Extract the [x, y] coordinate from the center of the cell holding the provided text.  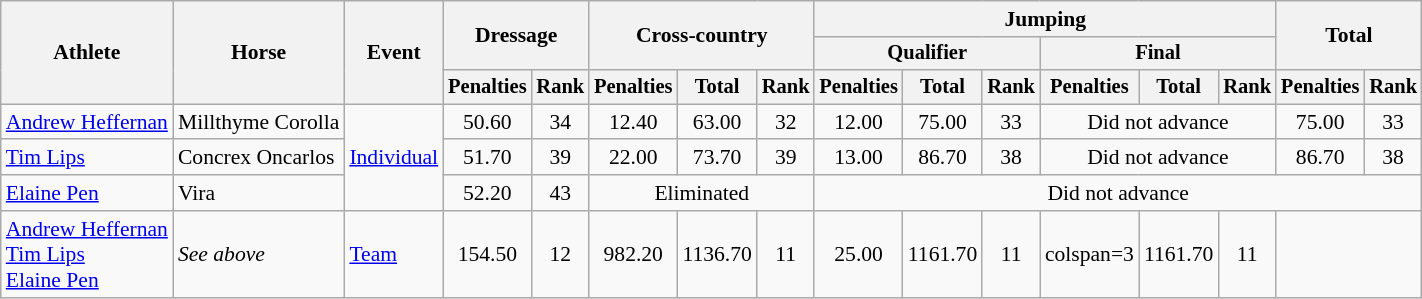
Final [1158, 54]
32 [786, 122]
Elaine Pen [87, 193]
Jumping [1045, 19]
Team [394, 254]
Millthyme Corolla [258, 122]
Individual [394, 158]
50.60 [487, 122]
Andrew Heffernan [87, 122]
Andrew HeffernanTim LipsElaine Pen [87, 254]
982.20 [633, 254]
1136.70 [717, 254]
colspan=3 [1090, 254]
12.00 [858, 122]
See above [258, 254]
63.00 [717, 122]
154.50 [487, 254]
12.40 [633, 122]
Cross-country [702, 36]
34 [560, 122]
13.00 [858, 158]
51.70 [487, 158]
Event [394, 52]
Qualifier [926, 54]
52.20 [487, 193]
Vira [258, 193]
Dressage [516, 36]
12 [560, 254]
73.70 [717, 158]
Athlete [87, 52]
Horse [258, 52]
Concrex Oncarlos [258, 158]
22.00 [633, 158]
43 [560, 193]
25.00 [858, 254]
Eliminated [702, 193]
Tim Lips [87, 158]
